Identify which cell holds the provided text, then report its (X, Y) central coordinate. 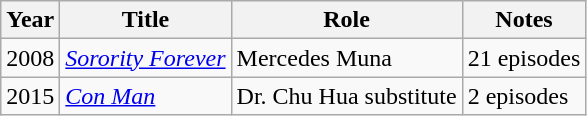
Dr. Chu Hua substitute (346, 96)
2 episodes (524, 96)
Notes (524, 20)
Mercedes Muna (346, 58)
2015 (30, 96)
21 episodes (524, 58)
Role (346, 20)
Sorority Forever (146, 58)
Year (30, 20)
Title (146, 20)
2008 (30, 58)
Con Man (146, 96)
